Search for the cell housing the specified text and yield its [x, y] center coordinate. 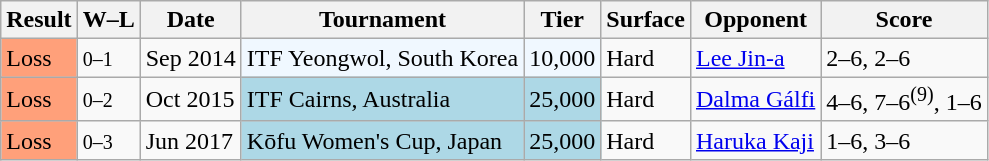
Haruka Kaji [755, 140]
0–3 [108, 140]
Lee Jin-a [755, 58]
Oct 2015 [190, 100]
2–6, 2–6 [904, 58]
Tier [562, 20]
W–L [108, 20]
10,000 [562, 58]
Surface [646, 20]
Sep 2014 [190, 58]
4–6, 7–6(9), 1–6 [904, 100]
Result [39, 20]
ITF Yeongwol, South Korea [382, 58]
0–2 [108, 100]
Opponent [755, 20]
Dalma Gálfi [755, 100]
1–6, 3–6 [904, 140]
Date [190, 20]
Kōfu Women's Cup, Japan [382, 140]
Tournament [382, 20]
Jun 2017 [190, 140]
ITF Cairns, Australia [382, 100]
Score [904, 20]
0–1 [108, 58]
